Pinpoint the cell where the given text exists, returning its [x, y] midpoint coordinate. 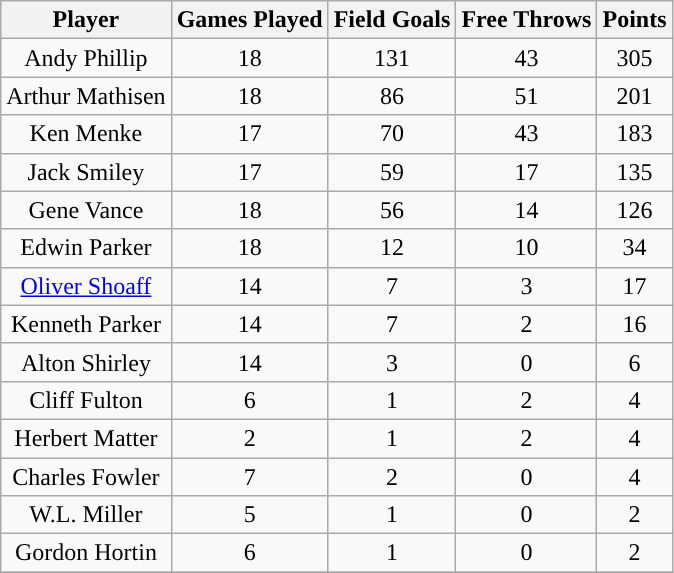
10 [526, 248]
5 [250, 515]
126 [634, 210]
59 [392, 172]
34 [634, 248]
Alton Shirley [86, 362]
12 [392, 248]
56 [392, 210]
Herbert Matter [86, 438]
183 [634, 134]
16 [634, 324]
Free Throws [526, 20]
Gordon Hortin [86, 553]
Jack Smiley [86, 172]
Arthur Mathisen [86, 96]
135 [634, 172]
Charles Fowler [86, 477]
Points [634, 20]
Cliff Fulton [86, 400]
Player [86, 20]
201 [634, 96]
Gene Vance [86, 210]
W.L. Miller [86, 515]
86 [392, 96]
70 [392, 134]
Field Goals [392, 20]
Games Played [250, 20]
Kenneth Parker [86, 324]
305 [634, 58]
Andy Phillip [86, 58]
Edwin Parker [86, 248]
51 [526, 96]
131 [392, 58]
Oliver Shoaff [86, 286]
Ken Menke [86, 134]
